Provide the (X, Y) coordinate of the cell's center where the given text is located.  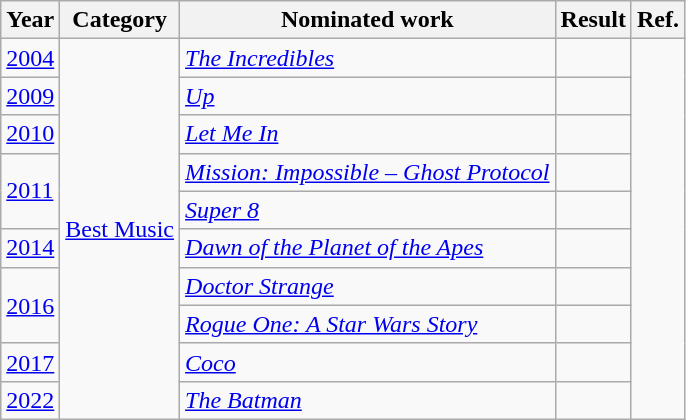
Rogue One: A Star Wars Story (368, 324)
Doctor Strange (368, 286)
Dawn of the Planet of the Apes (368, 248)
Mission: Impossible – Ghost Protocol (368, 172)
2009 (30, 96)
Result (593, 20)
Category (120, 20)
Ref. (658, 20)
Coco (368, 362)
2016 (30, 305)
2004 (30, 58)
The Batman (368, 400)
Best Music (120, 230)
Super 8 (368, 210)
2014 (30, 248)
Up (368, 96)
2010 (30, 134)
2011 (30, 191)
Nominated work (368, 20)
2022 (30, 400)
The Incredibles (368, 58)
Year (30, 20)
2017 (30, 362)
Let Me In (368, 134)
